Identify which cell holds the provided text, then report its [X, Y] central coordinate. 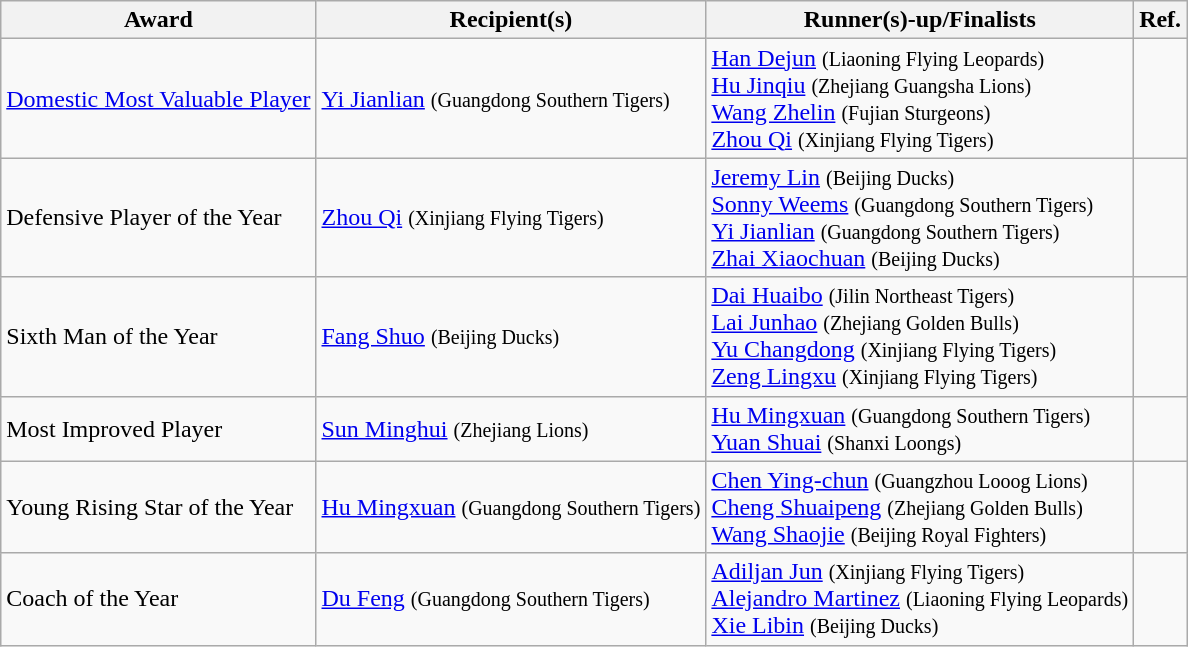
Fang Shuo (Beijing Ducks) [511, 336]
Hu Mingxuan (Guangdong Southern Tigers) Yuan Shuai (Shanxi Loongs) [920, 428]
Jeremy Lin (Beijing Ducks) Sonny Weems (Guangdong Southern Tigers) Yi Jianlian (Guangdong Southern Tigers) Zhai Xiaochuan (Beijing Ducks) [920, 218]
Sun Minghui (Zhejiang Lions) [511, 428]
Award [158, 20]
Domestic Most Valuable Player [158, 98]
Defensive Player of the Year [158, 218]
Hu Mingxuan (Guangdong Southern Tigers) [511, 507]
Ref. [1160, 20]
Han Dejun (Liaoning Flying Leopards) Hu Jinqiu (Zhejiang Guangsha Lions) Wang Zhelin (Fujian Sturgeons) Zhou Qi (Xinjiang Flying Tigers) [920, 98]
Dai Huaibo (Jilin Northeast Tigers) Lai Junhao (Zhejiang Golden Bulls) Yu Changdong (Xinjiang Flying Tigers) Zeng Lingxu (Xinjiang Flying Tigers) [920, 336]
Du Feng (Guangdong Southern Tigers) [511, 599]
Coach of the Year [158, 599]
Adiljan Jun (Xinjiang Flying Tigers) Alejandro Martinez (Liaoning Flying Leopards) Xie Libin (Beijing Ducks) [920, 599]
Chen Ying-chun (Guangzhou Looog Lions) Cheng Shuaipeng (Zhejiang Golden Bulls) Wang Shaojie (Beijing Royal Fighters) [920, 507]
Young Rising Star of the Year [158, 507]
Most Improved Player [158, 428]
Zhou Qi (Xinjiang Flying Tigers) [511, 218]
Yi Jianlian (Guangdong Southern Tigers) [511, 98]
Runner(s)-up/Finalists [920, 20]
Sixth Man of the Year [158, 336]
Recipient(s) [511, 20]
